For the text-containing cell, return its midpoint in [X, Y] coordinate format. 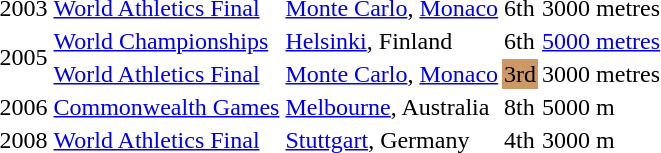
Helsinki, Finland [392, 41]
6th [520, 41]
World Athletics Final [166, 74]
Melbourne, Australia [392, 107]
8th [520, 107]
Monte Carlo, Monaco [392, 74]
3rd [520, 74]
World Championships [166, 41]
Commonwealth Games [166, 107]
